Identify which cell holds the provided text, then report its [X, Y] central coordinate. 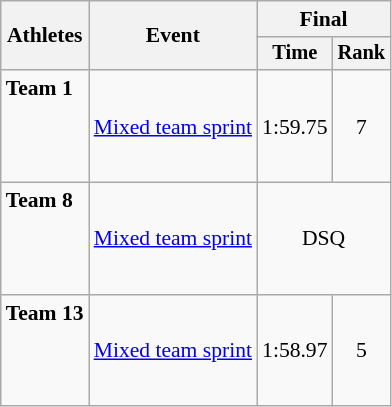
DSQ [324, 239]
7 [362, 126]
1:58.97 [294, 351]
Athletes [45, 36]
5 [362, 351]
1:59.75 [294, 126]
Team 8 [45, 239]
Rank [362, 54]
Team 1 [45, 126]
Event [173, 36]
Team 13 [45, 351]
Time [294, 54]
Final [324, 19]
